Search for the cell housing the specified text and yield its (x, y) center coordinate. 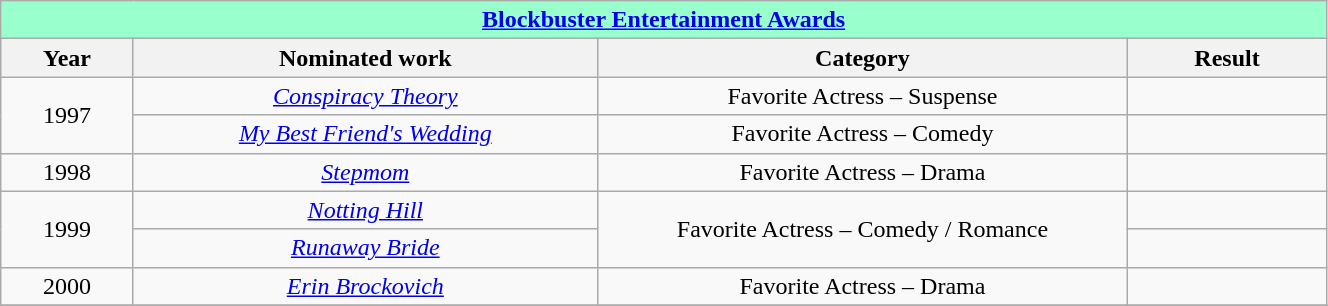
1999 (68, 229)
Conspiracy Theory (365, 96)
My Best Friend's Wedding (365, 134)
Favorite Actress – Suspense (862, 96)
Result (1228, 58)
Erin Brockovich (365, 286)
1998 (68, 172)
Nominated work (365, 58)
Favorite Actress – Comedy (862, 134)
Blockbuster Entertainment Awards (664, 20)
Runaway Bride (365, 248)
2000 (68, 286)
Stepmom (365, 172)
1997 (68, 115)
Category (862, 58)
Notting Hill (365, 210)
Year (68, 58)
Favorite Actress – Comedy / Romance (862, 229)
